Scan for the cell matching the given text and deliver its (x, y) coordinate at center. 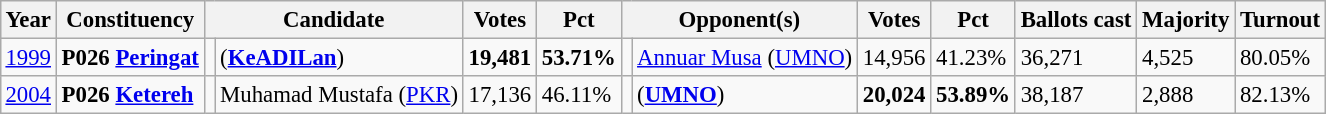
41.23% (974, 57)
2004 (28, 95)
Opponent(s) (739, 20)
Ballots cast (1076, 20)
46.11% (580, 95)
17,136 (500, 95)
Majority (1186, 20)
1999 (28, 57)
82.13% (1280, 95)
Year (28, 20)
(UMNO) (745, 95)
Muhamad Mustafa (PKR) (340, 95)
19,481 (500, 57)
14,956 (894, 57)
80.05% (1280, 57)
Turnout (1280, 20)
Constituency (130, 20)
53.89% (974, 95)
20,024 (894, 95)
Candidate (334, 20)
P026 Peringat (130, 57)
36,271 (1076, 57)
(KeADILan) (340, 57)
38,187 (1076, 95)
Annuar Musa (UMNO) (745, 57)
53.71% (580, 57)
P026 Ketereh (130, 95)
4,525 (1186, 57)
2,888 (1186, 95)
